Scan for the cell matching the given text and deliver its [x, y] coordinate at center. 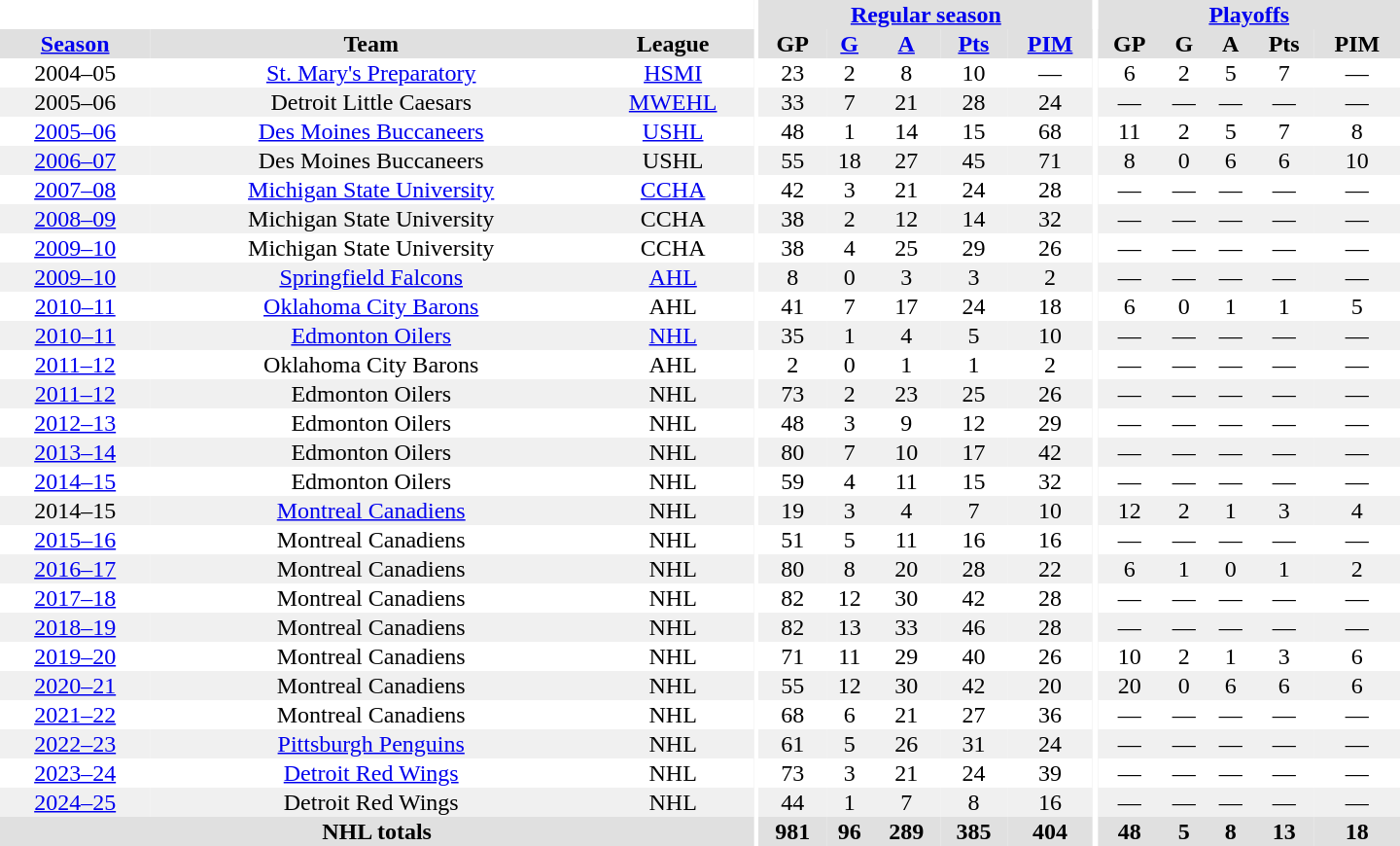
HSMI [673, 73]
2021–22 [75, 715]
2016–17 [75, 569]
Pittsburgh Penguins [371, 744]
Season [75, 44]
46 [974, 627]
2007–08 [75, 190]
385 [974, 831]
36 [1050, 715]
96 [850, 831]
2017–18 [75, 598]
Playoffs [1248, 15]
2006–07 [75, 160]
31 [974, 744]
45 [974, 160]
Team [371, 44]
2018–19 [75, 627]
St. Mary's Preparatory [371, 73]
2004–05 [75, 73]
51 [793, 540]
404 [1050, 831]
22 [1050, 569]
2008–09 [75, 219]
61 [793, 744]
MWEHL [673, 102]
2022–23 [75, 744]
19 [793, 511]
NHL totals [377, 831]
40 [974, 656]
981 [793, 831]
2020–21 [75, 686]
Springfield Falcons [371, 277]
2024–25 [75, 802]
59 [793, 481]
9 [906, 423]
2023–24 [75, 773]
44 [793, 802]
2015–16 [75, 540]
2019–20 [75, 656]
Regular season [927, 15]
35 [793, 335]
2012–13 [75, 423]
289 [906, 831]
41 [793, 306]
League [673, 44]
2013–14 [75, 452]
Detroit Little Caesars [371, 102]
39 [1050, 773]
